From the cell containing the given text, extract its center point as (X, Y) coordinate. 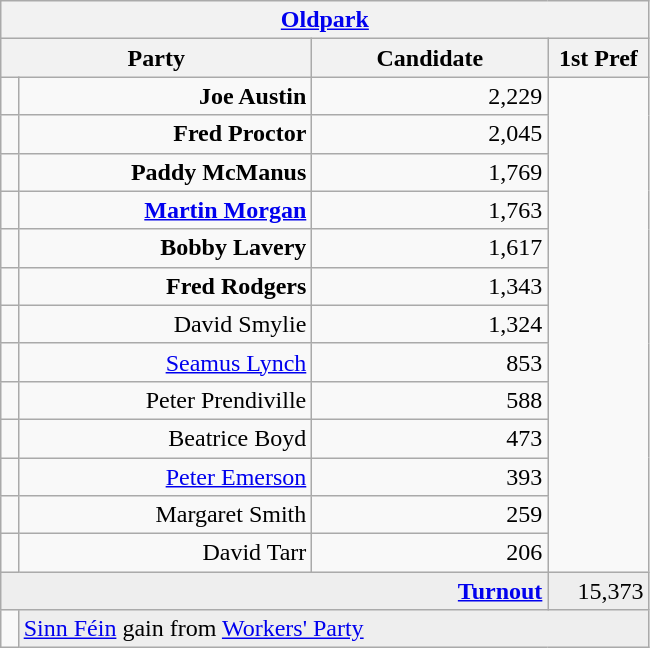
473 (430, 438)
588 (430, 400)
Oldpark (325, 20)
Paddy McManus (165, 172)
David Tarr (165, 553)
Fred Rodgers (165, 286)
15,373 (598, 591)
259 (430, 515)
1st Pref (598, 58)
393 (430, 477)
Turnout (274, 591)
1,763 (430, 210)
Peter Prendiville (165, 400)
1,324 (430, 324)
Joe Austin (165, 96)
1,343 (430, 286)
853 (430, 362)
Seamus Lynch (165, 362)
Bobby Lavery (165, 248)
Martin Morgan (165, 210)
David Smylie (165, 324)
Candidate (430, 58)
Beatrice Boyd (165, 438)
1,617 (430, 248)
1,769 (430, 172)
Party (156, 58)
Sinn Féin gain from Workers' Party (334, 629)
2,045 (430, 134)
206 (430, 553)
2,229 (430, 96)
Margaret Smith (165, 515)
Peter Emerson (165, 477)
Fred Proctor (165, 134)
